Capture the cell that displays the provided text and extract its (X, Y) central coordinate. 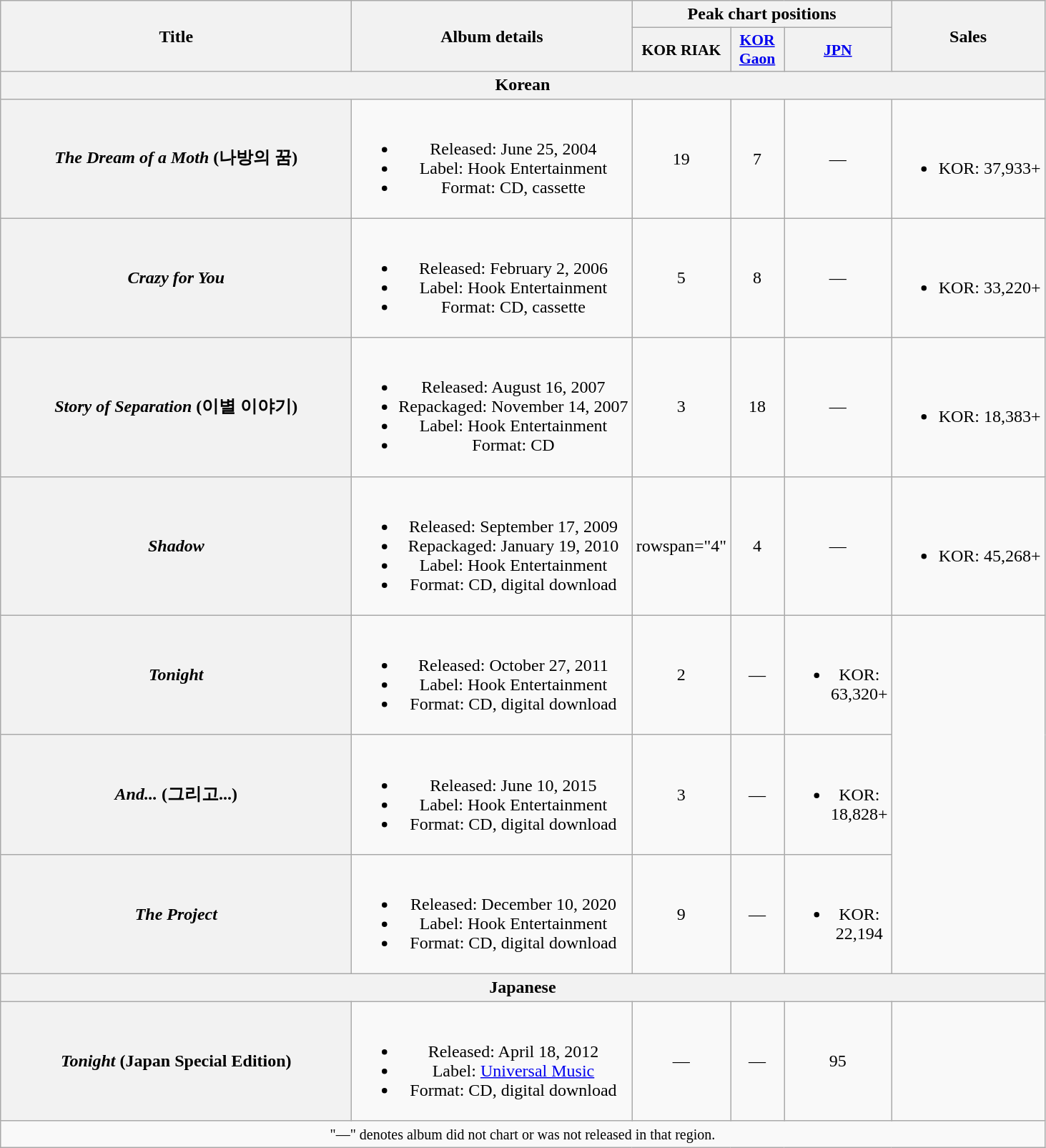
Released: June 25, 2004Label: Hook EntertainmentFormat: CD, cassette (492, 159)
Released: February 2, 2006Label: Hook EntertainmentFormat: CD, cassette (492, 278)
Released: October 27, 2011Label: Hook EntertainmentFormat: CD, digital download (492, 675)
Title (176, 36)
rowspan="4" (681, 546)
KOR: 63,320+ (838, 675)
9 (681, 914)
The Dream of a Moth (나방의 꿈) (176, 159)
Shadow (176, 546)
2 (681, 675)
KOR RIAK (681, 50)
JPN (838, 50)
18 (758, 407)
KOR: 22,194 (838, 914)
Album details (492, 36)
Japanese (523, 987)
Released: June 10, 2015Label: Hook EntertainmentFormat: CD, digital download (492, 794)
Released: September 17, 2009Repackaged: January 19, 2010Label: Hook EntertainmentFormat: CD, digital download (492, 546)
KOR: 33,220+ (968, 278)
19 (681, 159)
And... (그리고...) (176, 794)
8 (758, 278)
Sales (968, 36)
"—" denotes album did not chart or was not released in that region. (523, 1134)
KOR: 18,828+ (838, 794)
Korean (523, 85)
Crazy for You (176, 278)
Released: April 18, 2012Label: Universal MusicFormat: CD, digital download (492, 1061)
Tonight (176, 675)
KOR: 18,383+ (968, 407)
KOR Gaon (758, 50)
5 (681, 278)
Peak chart positions (762, 14)
4 (758, 546)
7 (758, 159)
The Project (176, 914)
KOR: 37,933+ (968, 159)
Released: December 10, 2020Label: Hook EntertainmentFormat: CD, digital download (492, 914)
Tonight (Japan Special Edition) (176, 1061)
95 (838, 1061)
Released: August 16, 2007Repackaged: November 14, 2007Label: Hook EntertainmentFormat: CD (492, 407)
Story of Separation (이별 이야기) (176, 407)
KOR: 45,268+ (968, 546)
